Locate the cell with the specified text and output its (x, y) center coordinate. 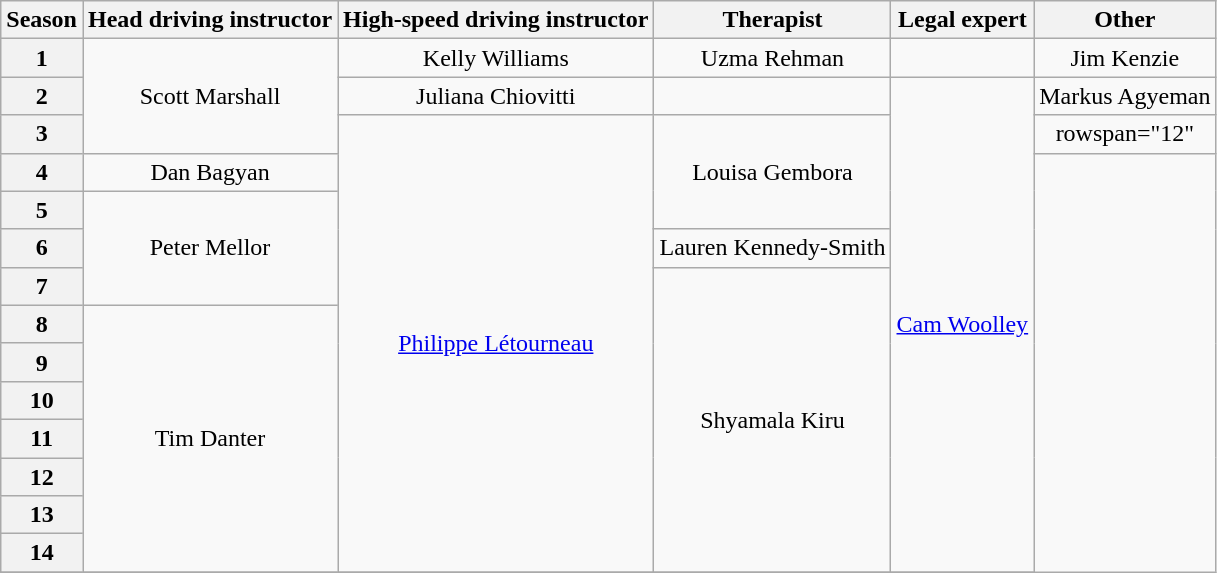
Uzma Rehman (772, 58)
Cam Woolley (962, 324)
Dan Bagyan (210, 172)
14 (42, 553)
Philippe Létourneau (496, 344)
6 (42, 248)
Therapist (772, 20)
Juliana Chiovitti (496, 96)
rowspan="12" (1125, 134)
Scott Marshall (210, 96)
Tim Danter (210, 438)
Peter Mellor (210, 248)
Season (42, 20)
Markus Agyeman (1125, 96)
Lauren Kennedy-Smith (772, 248)
4 (42, 172)
1 (42, 58)
3 (42, 134)
10 (42, 400)
Kelly Williams (496, 58)
11 (42, 438)
Head driving instructor (210, 20)
5 (42, 210)
8 (42, 324)
7 (42, 286)
13 (42, 515)
Shyamala Kiru (772, 419)
9 (42, 362)
Jim Kenzie (1125, 58)
12 (42, 477)
2 (42, 96)
Louisa Gembora (772, 172)
High-speed driving instructor (496, 20)
Other (1125, 20)
Legal expert (962, 20)
